Output the [x, y] coordinate of the center of the cell containing the given text.  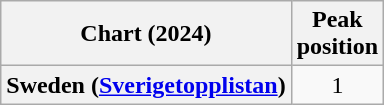
Sweden (Sverigetopplistan) [146, 85]
1 [337, 85]
Chart (2024) [146, 34]
Peakposition [337, 34]
